Provide the (X, Y) coordinate of the cell's center where the given text is located.  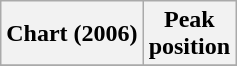
Peakposition (189, 34)
Chart (2006) (72, 34)
